Find where the given text appears and provide that cell's center as [x, y] coordinate. 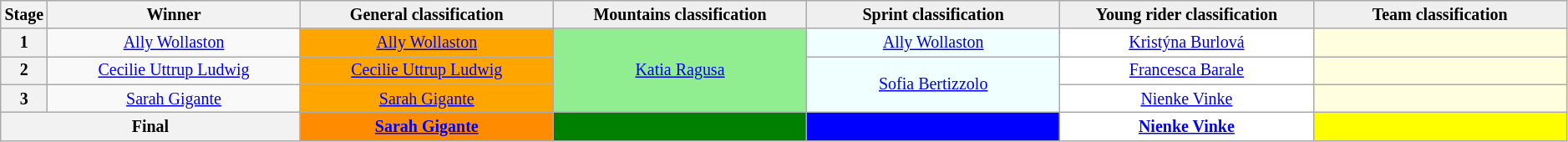
Francesca Barale [1186, 70]
2 [24, 70]
Winner [174, 15]
Young rider classification [1186, 15]
Team classification [1440, 15]
3 [24, 99]
General classification [426, 15]
Kristýna Burlová [1186, 43]
Katia Ragusa [680, 71]
Final [150, 127]
1 [24, 43]
Mountains classification [680, 15]
Stage [24, 15]
Sofia Bertizzolo [934, 85]
Sprint classification [934, 15]
